Search for the cell housing the specified text and yield its (X, Y) center coordinate. 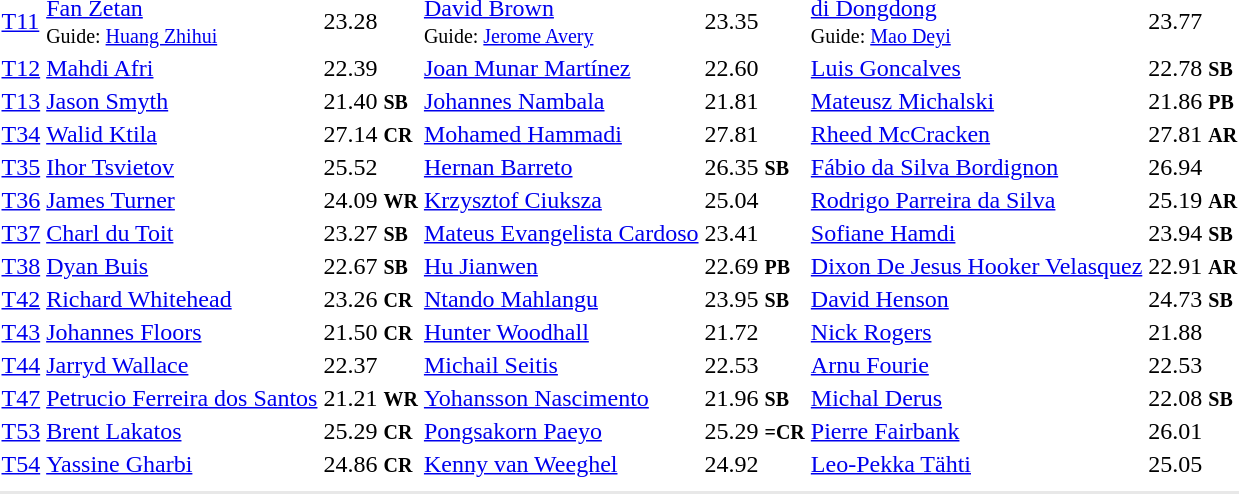
Yassine Gharbi (182, 464)
Mateus Evangelista Cardoso (561, 233)
T47 (21, 398)
Joan Munar Martínez (561, 68)
Charl du Toit (182, 233)
Mateusz Michalski (976, 101)
Yohansson Nascimento (561, 398)
23.41 (754, 233)
21.72 (754, 332)
25.04 (754, 200)
Mahdi Afri (182, 68)
Ntando Mahlangu (561, 299)
27.81 (754, 134)
T12 (21, 68)
22.67 SB (370, 266)
T37 (21, 233)
Dixon De Jesus Hooker Velasquez (976, 266)
Pongsakorn Paeyo (561, 431)
T38 (21, 266)
26.94 (1193, 167)
25.05 (1193, 464)
Arnu Fourie (976, 365)
Hernan Barreto (561, 167)
Luis Goncalves (976, 68)
Mohamed Hammadi (561, 134)
23.95 SB (754, 299)
Dyan Buis (182, 266)
Hunter Woodhall (561, 332)
27.14 CR (370, 134)
25.52 (370, 167)
27.81 AR (1193, 134)
T42 (21, 299)
24.86 CR (370, 464)
21.50 CR (370, 332)
25.29 CR (370, 431)
24.09 WR (370, 200)
26.35 SB (754, 167)
22.39 (370, 68)
Sofiane Hamdi (976, 233)
James Turner (182, 200)
Jarryd Wallace (182, 365)
Ihor Tsvietov (182, 167)
21.88 (1193, 332)
21.86 PB (1193, 101)
Walid Ktila (182, 134)
T34 (21, 134)
25.29 =CR (754, 431)
Brent Lakatos (182, 431)
T53 (21, 431)
Petrucio Ferreira dos Santos (182, 398)
21.96 SB (754, 398)
22.78 SB (1193, 68)
Krzysztof Ciuksza (561, 200)
Johannes Nambala (561, 101)
Michal Derus (976, 398)
Michail Seitis (561, 365)
Pierre Fairbank (976, 431)
24.92 (754, 464)
T54 (21, 464)
Fábio da Silva Bordignon (976, 167)
T43 (21, 332)
Nick Rogers (976, 332)
Richard Whitehead (182, 299)
22.69 PB (754, 266)
21.21 WR (370, 398)
T36 (21, 200)
22.91 AR (1193, 266)
23.27 SB (370, 233)
Kenny van Weeghel (561, 464)
Jason Smyth (182, 101)
T13 (21, 101)
22.60 (754, 68)
Rodrigo Parreira da Silva (976, 200)
Leo-Pekka Tähti (976, 464)
23.94 SB (1193, 233)
T35 (21, 167)
24.73 SB (1193, 299)
David Henson (976, 299)
21.40 SB (370, 101)
25.19 AR (1193, 200)
22.08 SB (1193, 398)
Johannes Floors (182, 332)
26.01 (1193, 431)
23.26 CR (370, 299)
22.37 (370, 365)
21.81 (754, 101)
Hu Jianwen (561, 266)
Rheed McCracken (976, 134)
T44 (21, 365)
